Find where the given text appears and provide that cell's center as [x, y] coordinate. 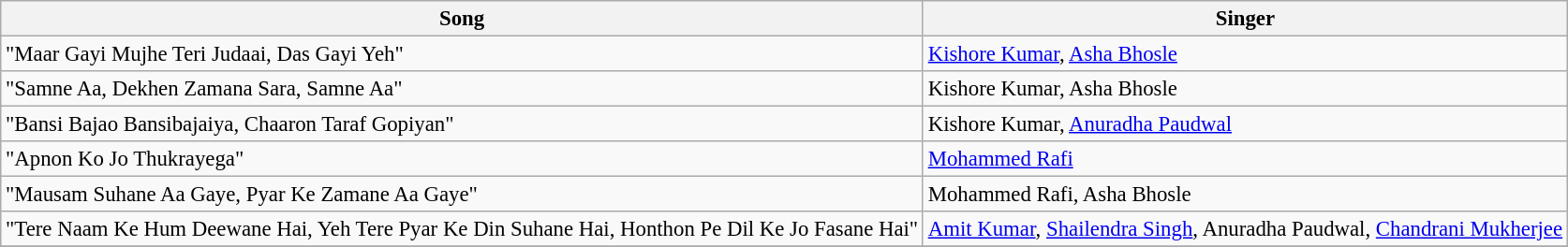
Mohammed Rafi [1245, 159]
"Maar Gayi Mujhe Teri Judaai, Das Gayi Yeh" [463, 54]
Kishore Kumar, Anuradha Paudwal [1245, 124]
Singer [1245, 19]
"Apnon Ko Jo Thukrayega" [463, 159]
Amit Kumar, Shailendra Singh, Anuradha Paudwal, Chandrani Mukherjee [1245, 229]
Mohammed Rafi, Asha Bhosle [1245, 195]
"Tere Naam Ke Hum Deewane Hai, Yeh Tere Pyar Ke Din Suhane Hai, Honthon Pe Dil Ke Jo Fasane Hai" [463, 229]
"Mausam Suhane Aa Gaye, Pyar Ke Zamane Aa Gaye" [463, 195]
Song [463, 19]
"Bansi Bajao Bansibajaiya, Chaaron Taraf Gopiyan" [463, 124]
"Samne Aa, Dekhen Zamana Sara, Samne Aa" [463, 89]
